Provide the (X, Y) coordinate of the cell's center where the given text is located.  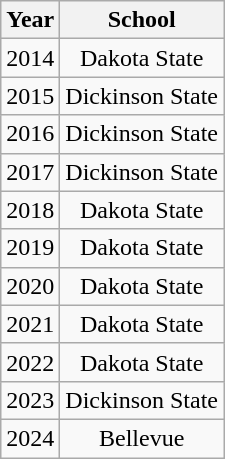
2020 (30, 286)
2019 (30, 248)
2021 (30, 324)
2022 (30, 362)
2014 (30, 58)
2016 (30, 134)
2023 (30, 400)
2015 (30, 96)
2017 (30, 172)
Bellevue (142, 438)
2024 (30, 438)
2018 (30, 210)
School (142, 20)
Year (30, 20)
